Return (x, y) of the center of cell containing provided text 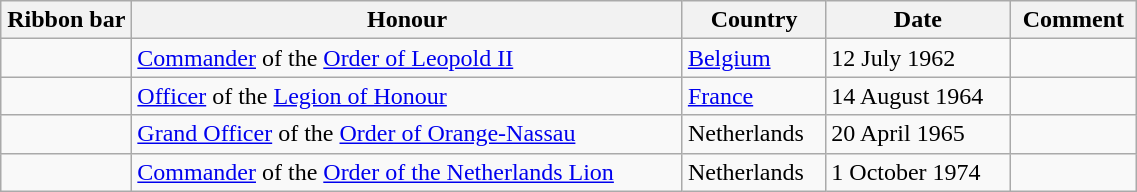
14 August 1964 (918, 96)
Country (754, 20)
Commander of the Order of the Netherlands Lion (408, 172)
Date (918, 20)
Honour (408, 20)
20 April 1965 (918, 134)
Officer of the Legion of Honour (408, 96)
Ribbon bar (66, 20)
Belgium (754, 58)
1 October 1974 (918, 172)
Commander of the Order of Leopold II (408, 58)
Comment (1074, 20)
Grand Officer of the Order of Orange-Nassau (408, 134)
12 July 1962 (918, 58)
France (754, 96)
